Detect which cell encompasses the target text, then output its (x, y) center coordinate. 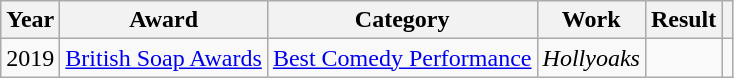
Best Comedy Performance (402, 58)
Award (164, 20)
British Soap Awards (164, 58)
Year (30, 20)
Hollyoaks (591, 58)
2019 (30, 58)
Result (683, 20)
Category (402, 20)
Work (591, 20)
